Output the (x, y) coordinate of the center of the cell containing the given text.  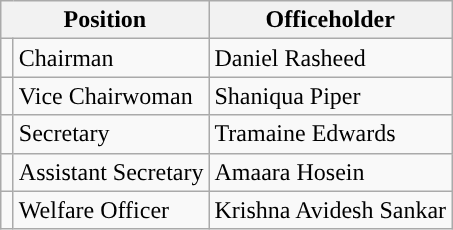
Vice Chairwoman (111, 96)
Welfare Officer (111, 210)
Officeholder (330, 20)
Krishna Avidesh Sankar (330, 210)
Daniel Rasheed (330, 58)
Shaniqua Piper (330, 96)
Tramaine Edwards (330, 134)
Secretary (111, 134)
Amaara Hosein (330, 172)
Position (105, 20)
Chairman (111, 58)
Assistant Secretary (111, 172)
